Find where the given text appears and provide that cell's center as [X, Y] coordinate. 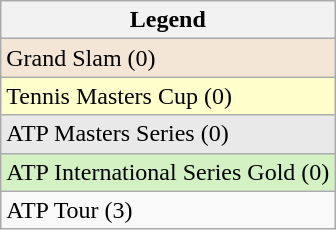
Grand Slam (0) [168, 58]
ATP Tour (3) [168, 210]
ATP International Series Gold (0) [168, 172]
ATP Masters Series (0) [168, 134]
Tennis Masters Cup (0) [168, 96]
Legend [168, 20]
